Capture the cell that displays the provided text and extract its [x, y] central coordinate. 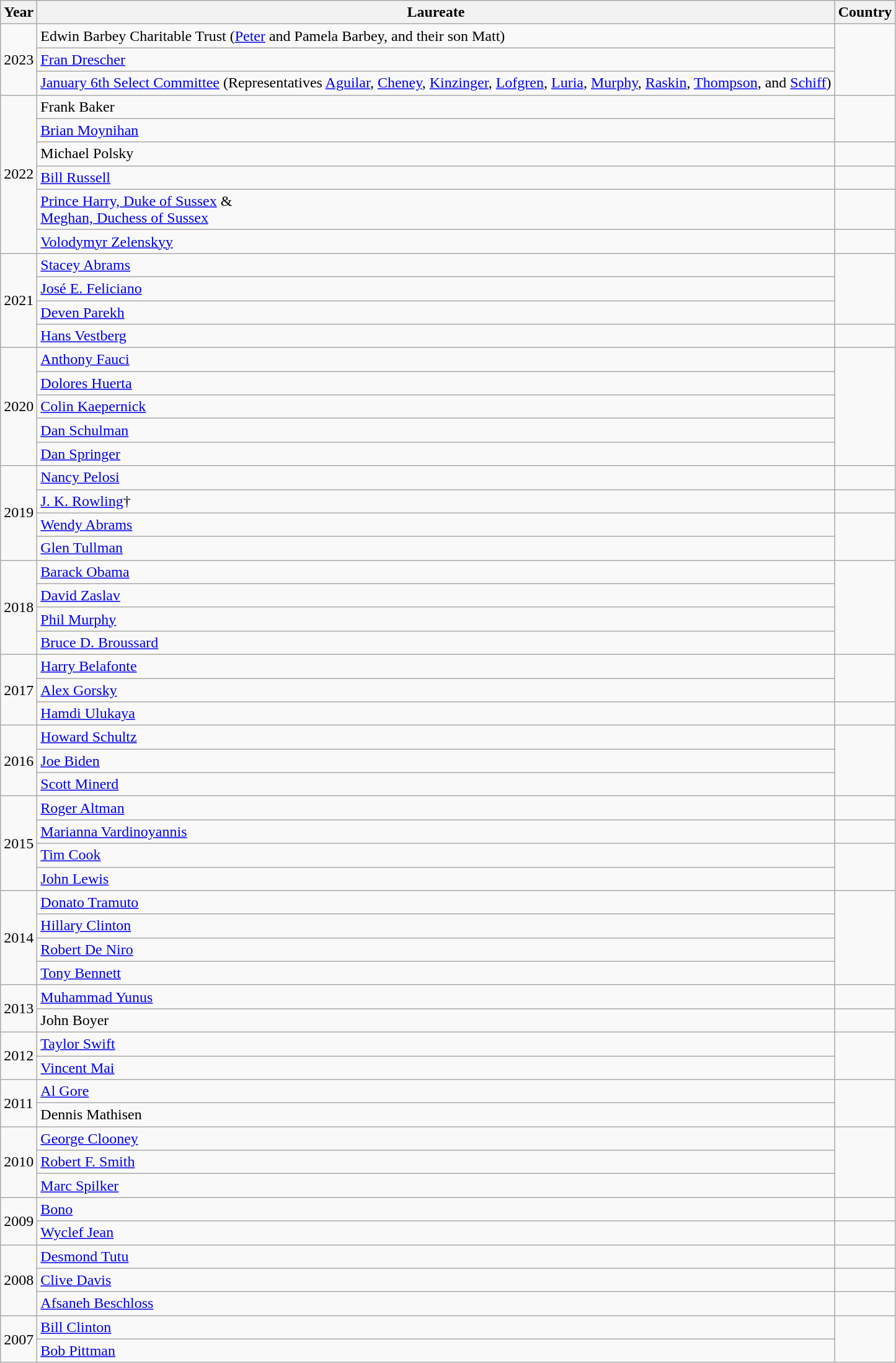
Howard Schultz [436, 737]
Marianna Vardinoyannis [436, 832]
Harry Belafonte [436, 666]
Alex Gorsky [436, 690]
J. K. Rowling† [436, 501]
2012 [19, 1055]
Robert De Niro [436, 949]
Taylor Swift [436, 1044]
Hamdi Ulukaya [436, 714]
George Clooney [436, 1139]
Roger Altman [436, 808]
Vincent Mai [436, 1067]
Afsaneh Beschloss [436, 1303]
John Boyer [436, 1020]
Glen Tullman [436, 548]
Dan Springer [436, 454]
Tony Bennett [436, 973]
2013 [19, 1008]
Anthony Fauci [436, 360]
Scott Minerd [436, 784]
Bono [436, 1209]
Frank Baker [436, 107]
2020 [19, 407]
Hillary Clinton [436, 926]
Prince Harry, Duke of Sussex & Meghan, Duchess of Sussex [436, 210]
2011 [19, 1103]
Colin Kaepernick [436, 407]
Nancy Pelosi [436, 477]
John Lewis [436, 879]
Joe Biden [436, 761]
Edwin Barbey Charitable Trust (Peter and Pamela Barbey, and their son Matt) [436, 36]
2016 [19, 761]
Donato Tramuto [436, 902]
2022 [19, 174]
January 6th Select Committee (Representatives Aguilar, Cheney, Kinzinger, Lofgren, Luria, Murphy, Raskin, Thompson, and Schiff) [436, 83]
Barack Obama [436, 572]
Marc Spilker [436, 1186]
Bob Pittman [436, 1351]
2007 [19, 1339]
Deven Parekh [436, 312]
Muhammad Yunus [436, 997]
2019 [19, 513]
2017 [19, 690]
2021 [19, 300]
Robert F. Smith [436, 1162]
Year [19, 12]
Stacey Abrams [436, 265]
2023 [19, 60]
Dan Schulman [436, 430]
Tim Cook [436, 855]
Bruce D. Broussard [436, 642]
2018 [19, 607]
Hans Vestberg [436, 336]
Country [865, 12]
David Zaslav [436, 595]
Fran Drescher [436, 60]
2008 [19, 1280]
Bill Russell [436, 177]
Dennis Mathisen [436, 1115]
Brian Moynihan [436, 130]
José E. Feliciano [436, 288]
Laureate [436, 12]
2015 [19, 843]
2010 [19, 1162]
Bill Clinton [436, 1327]
Clive Davis [436, 1280]
Desmond Tutu [436, 1256]
Dolores Huerta [436, 383]
2014 [19, 938]
Wyclef Jean [436, 1233]
Volodymyr Zelenskyy [436, 241]
Phil Murphy [436, 619]
Al Gore [436, 1091]
Michael Polsky [436, 154]
2009 [19, 1221]
Wendy Abrams [436, 525]
